Identify which cell holds the provided text, then report its [X, Y] central coordinate. 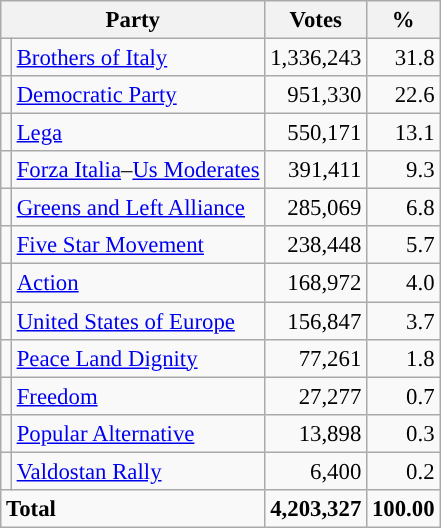
Brothers of Italy [138, 58]
Valdostan Rally [138, 471]
Party [133, 20]
77,261 [316, 358]
4,203,327 [316, 509]
100.00 [404, 509]
Action [138, 283]
13.1 [404, 133]
550,171 [316, 133]
6.8 [404, 208]
Greens and Left Alliance [138, 208]
13,898 [316, 433]
951,330 [316, 95]
United States of Europe [138, 321]
1,336,243 [316, 58]
156,847 [316, 321]
1.8 [404, 358]
Five Star Movement [138, 245]
Freedom [138, 396]
3.7 [404, 321]
Lega [138, 133]
238,448 [316, 245]
22.6 [404, 95]
Forza Italia–Us Moderates [138, 170]
% [404, 20]
Democratic Party [138, 95]
31.8 [404, 58]
6,400 [316, 471]
27,277 [316, 396]
5.7 [404, 245]
Peace Land Dignity [138, 358]
4.0 [404, 283]
Popular Alternative [138, 433]
Votes [316, 20]
0.7 [404, 396]
0.2 [404, 471]
168,972 [316, 283]
Total [133, 509]
9.3 [404, 170]
285,069 [316, 208]
391,411 [316, 170]
0.3 [404, 433]
